Provide the (X, Y) coordinate of the cell's center where the given text is located.  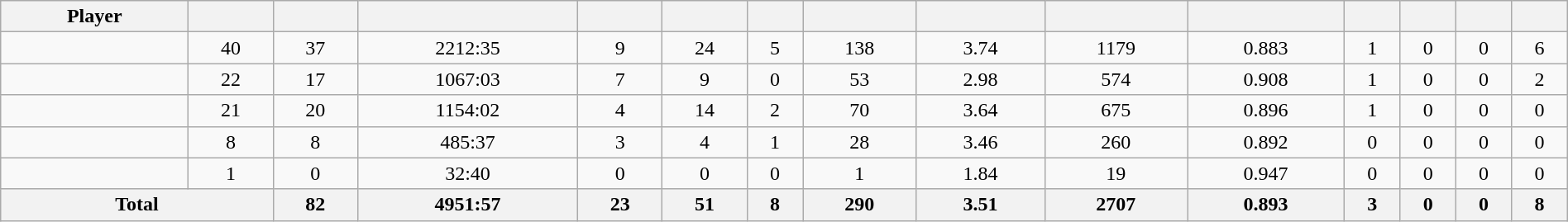
3.74 (981, 48)
260 (1116, 142)
1.84 (981, 173)
Total (137, 205)
24 (705, 48)
3.64 (981, 111)
32:40 (467, 173)
5 (774, 48)
485:37 (467, 142)
2707 (1116, 205)
574 (1116, 79)
40 (231, 48)
70 (860, 111)
0.947 (1266, 173)
138 (860, 48)
1179 (1116, 48)
19 (1116, 173)
1154:02 (467, 111)
82 (315, 205)
2.98 (981, 79)
3.51 (981, 205)
Player (94, 17)
0.892 (1266, 142)
3.46 (981, 142)
1067:03 (467, 79)
290 (860, 205)
23 (619, 205)
0.908 (1266, 79)
0.896 (1266, 111)
0.893 (1266, 205)
22 (231, 79)
51 (705, 205)
28 (860, 142)
7 (619, 79)
2212:35 (467, 48)
20 (315, 111)
21 (231, 111)
17 (315, 79)
53 (860, 79)
14 (705, 111)
0.883 (1266, 48)
6 (1540, 48)
4951:57 (467, 205)
37 (315, 48)
675 (1116, 111)
